Return the (X, Y) coordinate for the center point of the cell that contains the specified text.  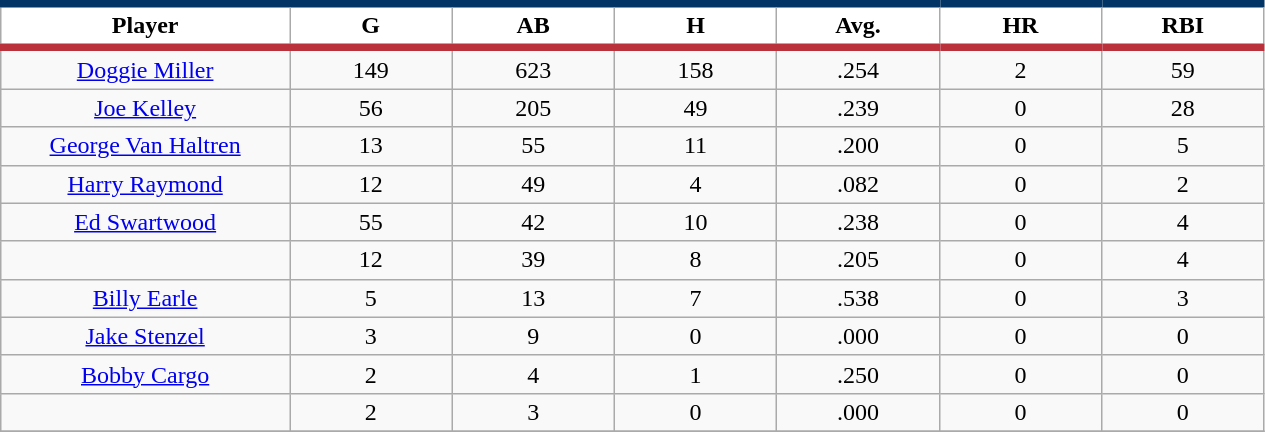
Avg. (858, 26)
Bobby Cargo (146, 374)
28 (1183, 108)
8 (695, 260)
Billy Earle (146, 298)
.239 (858, 108)
56 (371, 108)
George Van Haltren (146, 146)
HR (1020, 26)
.238 (858, 222)
Ed Swartwood (146, 222)
H (695, 26)
G (371, 26)
.538 (858, 298)
205 (533, 108)
.200 (858, 146)
7 (695, 298)
Harry Raymond (146, 184)
42 (533, 222)
9 (533, 336)
AB (533, 26)
10 (695, 222)
Doggie Miller (146, 68)
.250 (858, 374)
11 (695, 146)
Joe Kelley (146, 108)
158 (695, 68)
.082 (858, 184)
Player (146, 26)
RBI (1183, 26)
1 (695, 374)
.254 (858, 68)
149 (371, 68)
59 (1183, 68)
623 (533, 68)
.205 (858, 260)
Jake Stenzel (146, 336)
39 (533, 260)
